Return [x, y] of the center of cell containing provided text 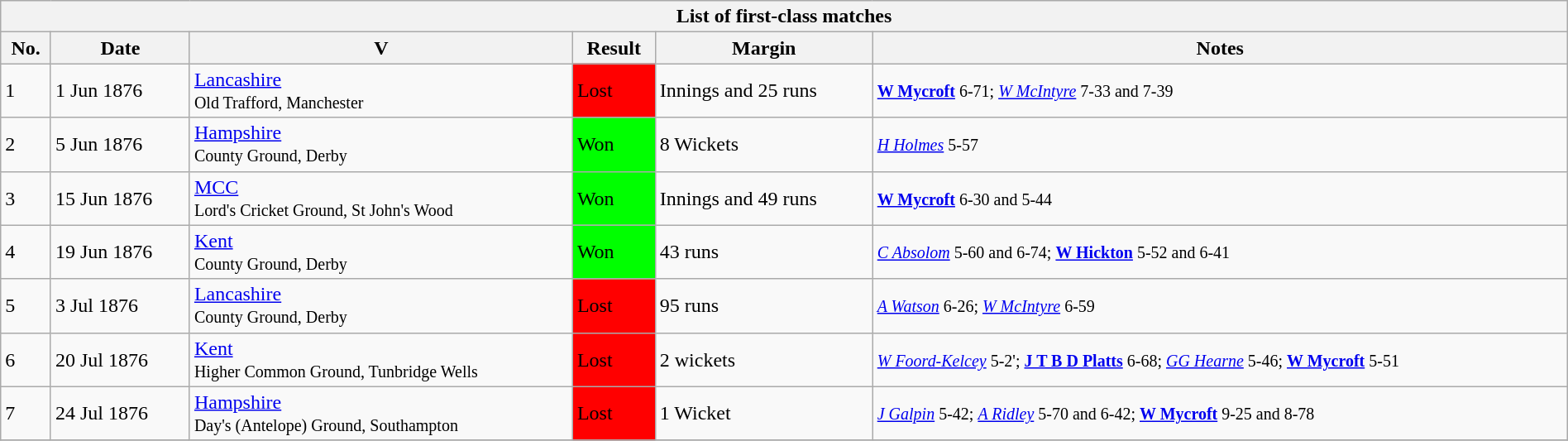
Date [120, 48]
15 Jun 1876 [120, 199]
4 [26, 252]
8 Wickets [764, 144]
Result [614, 48]
Innings and 49 runs [764, 199]
Hampshire County Ground, Derby [380, 144]
W Mycroft 6-71; W McIntyre 7-33 and 7-39 [1220, 91]
43 runs [764, 252]
1 Wicket [764, 414]
J Galpin 5-42; A Ridley 5-70 and 6-42; W Mycroft 9-25 and 8-78 [1220, 414]
Lancashire Old Trafford, Manchester [380, 91]
Kent County Ground, Derby [380, 252]
Notes [1220, 48]
W Foord-Kelcey 5-2'; J T B D Platts 6-68; GG Hearne 5-46; W Mycroft 5-51 [1220, 359]
V [380, 48]
2 wickets [764, 359]
2 [26, 144]
6 [26, 359]
19 Jun 1876 [120, 252]
No. [26, 48]
Hampshire Day's (Antelope) Ground, Southampton [380, 414]
1 [26, 91]
H Holmes 5-57 [1220, 144]
Innings and 25 runs [764, 91]
20 Jul 1876 [120, 359]
5 Jun 1876 [120, 144]
95 runs [764, 306]
5 [26, 306]
3 Jul 1876 [120, 306]
24 Jul 1876 [120, 414]
Lancashire County Ground, Derby [380, 306]
W Mycroft 6-30 and 5-44 [1220, 199]
Margin [764, 48]
List of first-class matches [784, 17]
3 [26, 199]
Kent Higher Common Ground, Tunbridge Wells [380, 359]
1 Jun 1876 [120, 91]
C Absolom 5-60 and 6-74; W Hickton 5-52 and 6-41 [1220, 252]
MCC Lord's Cricket Ground, St John's Wood [380, 199]
A Watson 6-26; W McIntyre 6-59 [1220, 306]
7 [26, 414]
